Detect which cell encompasses the target text, then output its (x, y) center coordinate. 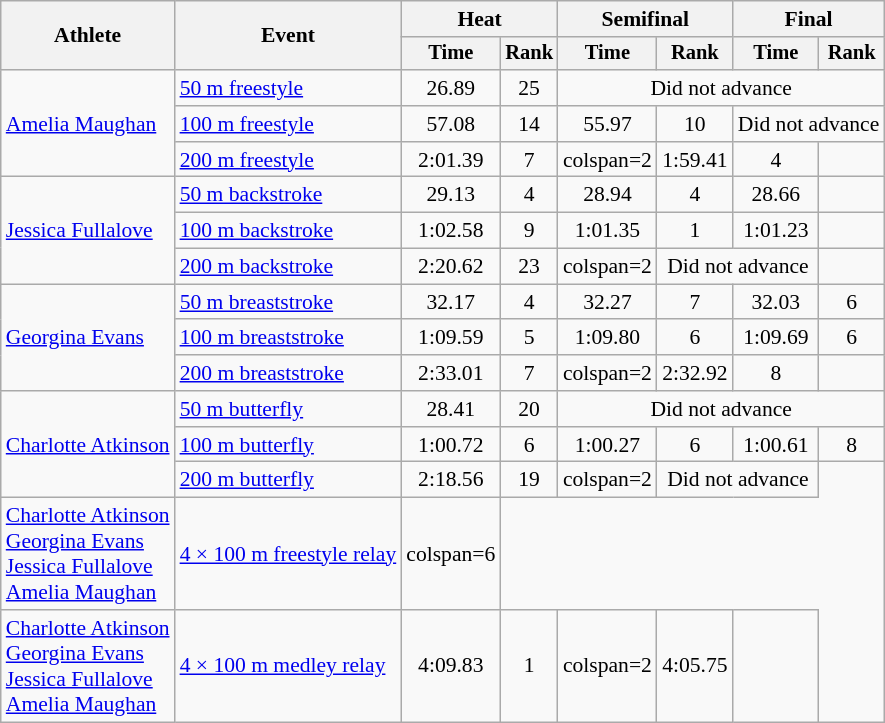
29.13 (450, 195)
28.41 (450, 409)
2:20.62 (450, 267)
1:02.58 (450, 231)
Jessica Fullalove (88, 230)
200 m backstroke (288, 267)
1:01.23 (776, 231)
2:33.01 (450, 373)
Athlete (88, 36)
Heat (480, 19)
Amelia Maughan (88, 124)
50 m butterfly (288, 409)
2:18.56 (450, 480)
9 (529, 231)
4:09.83 (450, 666)
Semifinal (646, 19)
100 m backstroke (288, 231)
55.97 (608, 124)
32.17 (450, 302)
5 (529, 338)
200 m freestyle (288, 160)
2:01.39 (450, 160)
Final (809, 19)
50 m freestyle (288, 88)
32.27 (608, 302)
32.03 (776, 302)
1:01.35 (608, 231)
Event (288, 36)
4 × 100 m freestyle relay (288, 554)
23 (529, 267)
20 (529, 409)
14 (529, 124)
2:32.92 (695, 373)
100 m freestyle (288, 124)
50 m breaststroke (288, 302)
4 × 100 m medley relay (288, 666)
26.89 (450, 88)
1:00.27 (608, 445)
100 m butterfly (288, 445)
1:09.69 (776, 338)
1:09.80 (608, 338)
Georgina Evans (88, 338)
25 (529, 88)
1:09.59 (450, 338)
19 (529, 480)
200 m butterfly (288, 480)
4:05.75 (695, 666)
1:59.41 (695, 160)
1:00.61 (776, 445)
28.66 (776, 195)
50 m backstroke (288, 195)
57.08 (450, 124)
10 (695, 124)
1:00.72 (450, 445)
100 m breaststroke (288, 338)
Charlotte Atkinson (88, 444)
28.94 (608, 195)
200 m breaststroke (288, 373)
colspan=6 (450, 554)
